Locate the cell with the specified text and output its [X, Y] center coordinate. 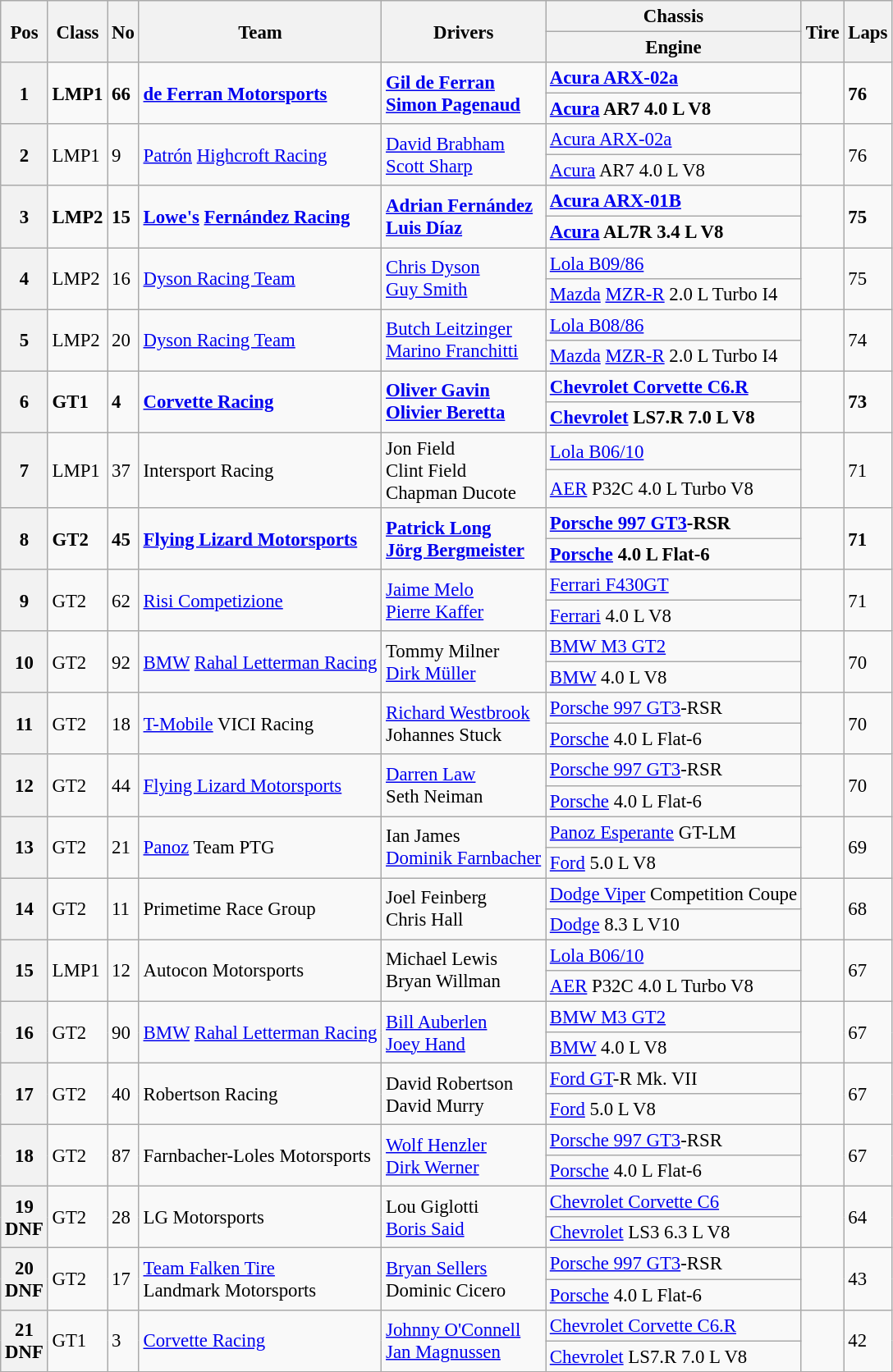
Michael Lewis Bryan Willman [464, 970]
Ian James Dominik Farnbacher [464, 847]
Panoz Team PTG [260, 847]
64 [868, 1218]
Bryan Sellers Dominic Cicero [464, 1278]
68 [868, 909]
73 [868, 402]
Acura AL7R 3.4 L V8 [673, 232]
Joel Feinberg Chris Hall [464, 909]
Richard Westbrook Johannes Stuck [464, 724]
David Brabham Scott Sharp [464, 154]
Lola B08/86 [673, 325]
Gil de Ferran Simon Pagenaud [464, 94]
69 [868, 847]
T-Mobile VICI Racing [260, 724]
Pos [25, 31]
5 [25, 340]
Bill Auberlen Joey Hand [464, 1032]
21DNF [25, 1341]
92 [123, 661]
Chassis [673, 16]
66 [123, 94]
40 [123, 1095]
Oliver Gavin Olivier Beretta [464, 402]
19DNF [25, 1218]
20DNF [25, 1278]
Johnny O'Connell Jan Magnussen [464, 1341]
Team Falken Tire Landmark Motorsports [260, 1278]
42 [868, 1341]
45 [123, 538]
Acura ARX-01B [673, 201]
Chevrolet LS3 6.3 L V8 [673, 1233]
Engine [673, 48]
62 [123, 601]
Tire [822, 31]
Lola B09/86 [673, 263]
Class [77, 31]
Primetime Race Group [260, 909]
2 [25, 154]
No [123, 31]
Dodge 8.3 L V10 [673, 925]
Patrick Long Jörg Bergmeister [464, 538]
Laps [868, 31]
Farnbacher-Loles Motorsports [260, 1155]
Lou Giglotti Boris Said [464, 1218]
21 [123, 847]
Jon Field Clint Field Chapman Ducote [464, 470]
Ferrari F430GT [673, 585]
10 [25, 661]
8 [25, 538]
6 [25, 402]
87 [123, 1155]
Lowe's Fernández Racing [260, 217]
Wolf Henzler Dirk Werner [464, 1155]
Panoz Esperante GT-LM [673, 832]
14 [25, 909]
Ferrari 4.0 L V8 [673, 616]
Autocon Motorsports [260, 970]
LG Motorsports [260, 1218]
1 [25, 94]
Butch Leitzinger Marino Franchitti [464, 340]
David Robertson David Murry [464, 1095]
Chevrolet Corvette C6 [673, 1202]
7 [25, 470]
Patrón Highcroft Racing [260, 154]
Adrian Fernández Luis Díaz [464, 217]
37 [123, 470]
Tommy Milner Dirk Müller [464, 661]
Dodge Viper Competition Coupe [673, 894]
74 [868, 340]
de Ferran Motorsports [260, 94]
13 [25, 847]
90 [123, 1032]
20 [123, 340]
Drivers [464, 31]
44 [123, 786]
Team [260, 31]
Jaime Melo Pierre Kaffer [464, 601]
43 [868, 1278]
Robertson Racing [260, 1095]
Chris Dyson Guy Smith [464, 279]
Intersport Racing [260, 470]
Risi Competizione [260, 601]
Darren Law Seth Neiman [464, 786]
Ford GT-R Mk. VII [673, 1079]
28 [123, 1218]
